For the text-containing cell, return its midpoint in (X, Y) coordinate format. 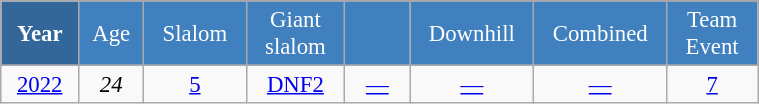
Downhill (472, 34)
Slalom (195, 34)
24 (112, 85)
Age (112, 34)
Giantslalom (296, 34)
5 (195, 85)
7 (712, 85)
Year (40, 34)
Team Event (712, 34)
2022 (40, 85)
DNF2 (296, 85)
Combined (600, 34)
